For the text-containing cell, return its midpoint in [x, y] coordinate format. 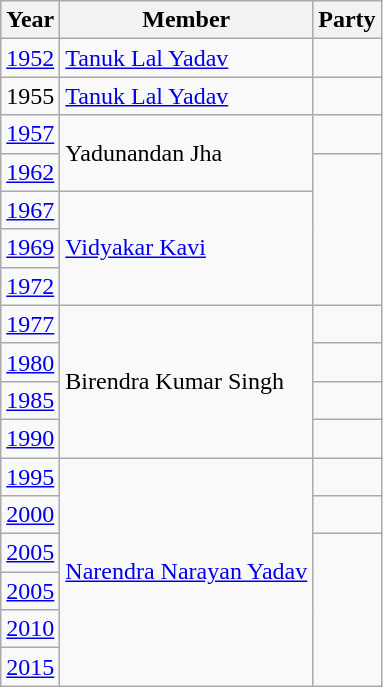
1952 [30, 58]
Member [186, 20]
Yadunandan Jha [186, 153]
1985 [30, 400]
1972 [30, 286]
1977 [30, 324]
Year [30, 20]
1962 [30, 172]
1969 [30, 248]
2000 [30, 515]
1990 [30, 438]
1980 [30, 362]
Party [347, 20]
Birendra Kumar Singh [186, 381]
Vidyakar Kavi [186, 248]
1957 [30, 134]
2010 [30, 629]
1995 [30, 477]
2015 [30, 667]
1967 [30, 210]
Narendra Narayan Yadav [186, 572]
1955 [30, 96]
